Find where the given text appears and provide that cell's center as [X, Y] coordinate. 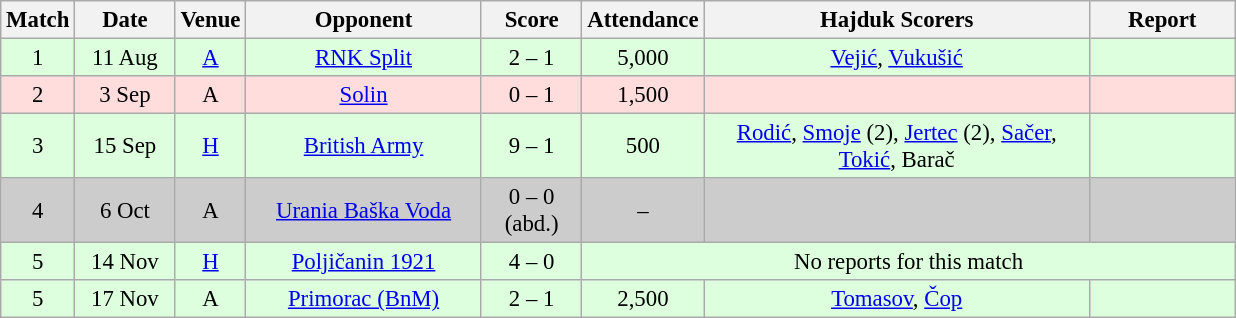
No reports for this match [908, 262]
17 Nov [126, 299]
9 – 1 [532, 146]
Urania Baška Voda [364, 210]
500 [643, 146]
Attendance [643, 20]
11 Aug [126, 58]
15 Sep [126, 146]
1,500 [643, 95]
Rodić, Smoje (2), Jertec (2), Sačer, Tokić, Barač [897, 146]
2,500 [643, 299]
RNK Split [364, 58]
1 [38, 58]
Poljičanin 1921 [364, 262]
Score [532, 20]
Venue [210, 20]
Hajduk Scorers [897, 20]
0 – 1 [532, 95]
4 – 0 [532, 262]
4 [38, 210]
0 – 0 (abd.) [532, 210]
6 Oct [126, 210]
Opponent [364, 20]
Match [38, 20]
Report [1162, 20]
British Army [364, 146]
Date [126, 20]
Tomasov, Čop [897, 299]
– [643, 210]
3 [38, 146]
Solin [364, 95]
3 Sep [126, 95]
Primorac (BnM) [364, 299]
5,000 [643, 58]
2 [38, 95]
14 Nov [126, 262]
Vejić, Vukušić [897, 58]
